Return the (X, Y) coordinate for the center point of the cell that contains the specified text.  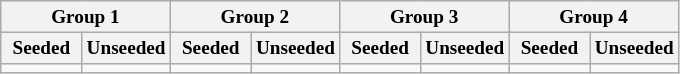
Group 1 (86, 17)
Group 2 (254, 17)
Group 4 (594, 17)
Group 3 (424, 17)
